Pinpoint the cell where the given text exists, returning its (X, Y) midpoint coordinate. 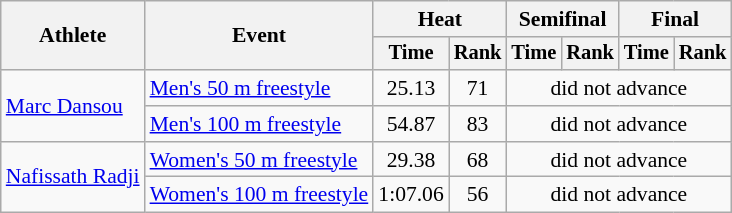
Women's 100 m freestyle (260, 195)
68 (478, 160)
83 (478, 124)
25.13 (410, 88)
Women's 50 m freestyle (260, 160)
Athlete (73, 36)
71 (478, 88)
56 (478, 195)
Final (675, 19)
Men's 100 m freestyle (260, 124)
Nafissath Radji (73, 178)
1:07.06 (410, 195)
Event (260, 36)
Heat (440, 19)
54.87 (410, 124)
Men's 50 m freestyle (260, 88)
Semifinal (562, 19)
29.38 (410, 160)
Marc Dansou (73, 106)
